Provide the [x, y] coordinate of the cell's center where the given text is located.  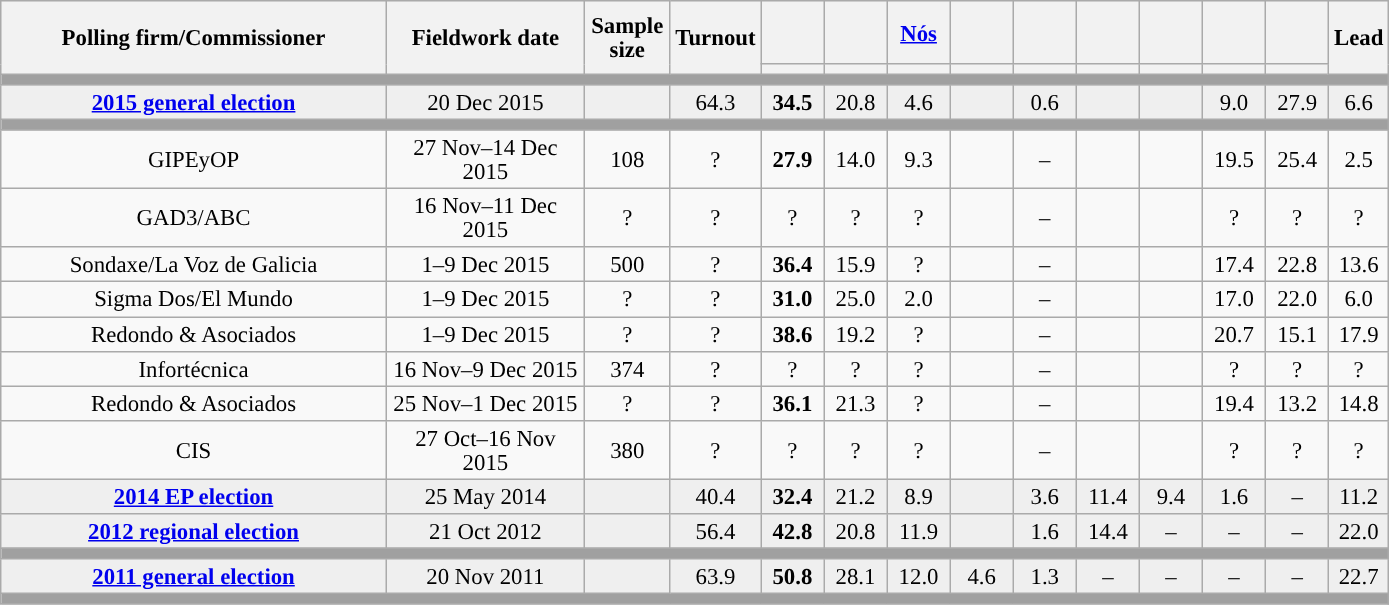
380 [627, 450]
36.1 [792, 404]
Polling firm/Commissioner [194, 38]
Lead [1359, 38]
GIPEyOP [194, 160]
28.1 [856, 576]
13.2 [1298, 404]
16 Nov–9 Dec 2015 [485, 368]
Nós [918, 32]
42.8 [792, 532]
CIS [194, 450]
6.0 [1359, 300]
40.4 [716, 496]
21 Oct 2012 [485, 532]
32.4 [792, 496]
22.8 [1298, 266]
Sample size [627, 38]
9.0 [1234, 102]
2011 general election [194, 576]
50.8 [792, 576]
6.6 [1359, 102]
63.9 [716, 576]
108 [627, 160]
374 [627, 368]
500 [627, 266]
15.1 [1298, 334]
11.2 [1359, 496]
20 Nov 2011 [485, 576]
19.4 [1234, 404]
2.5 [1359, 160]
34.5 [792, 102]
17.4 [1234, 266]
Sigma Dos/El Mundo [194, 300]
Fieldwork date [485, 38]
14.4 [1108, 532]
19.5 [1234, 160]
25 Nov–1 Dec 2015 [485, 404]
1.3 [1044, 576]
20 Dec 2015 [485, 102]
3.6 [1044, 496]
Infortécnica [194, 368]
38.6 [792, 334]
Turnout [716, 38]
21.2 [856, 496]
25 May 2014 [485, 496]
9.3 [918, 160]
12.0 [918, 576]
17.0 [1234, 300]
13.6 [1359, 266]
9.4 [1170, 496]
14.0 [856, 160]
2015 general election [194, 102]
17.9 [1359, 334]
15.9 [856, 266]
GAD3/ABC [194, 218]
64.3 [716, 102]
22.7 [1359, 576]
2012 regional election [194, 532]
8.9 [918, 496]
Sondaxe/La Voz de Galicia [194, 266]
27 Oct–16 Nov 2015 [485, 450]
2.0 [918, 300]
0.6 [1044, 102]
25.0 [856, 300]
21.3 [856, 404]
2014 EP election [194, 496]
56.4 [716, 532]
31.0 [792, 300]
16 Nov–11 Dec 2015 [485, 218]
20.7 [1234, 334]
11.9 [918, 532]
14.8 [1359, 404]
19.2 [856, 334]
11.4 [1108, 496]
27 Nov–14 Dec 2015 [485, 160]
36.4 [792, 266]
25.4 [1298, 160]
